Determine the [X, Y] coordinate at the center of the cell enclosing the given text.  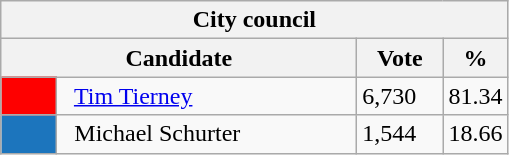
1,544 [400, 134]
6,730 [400, 96]
% [476, 58]
Tim Tierney [207, 96]
Candidate [179, 58]
Michael Schurter [207, 134]
City council [254, 20]
Vote [400, 58]
81.34 [476, 96]
18.66 [476, 134]
